Find where the given text appears and provide that cell's center as (X, Y) coordinate. 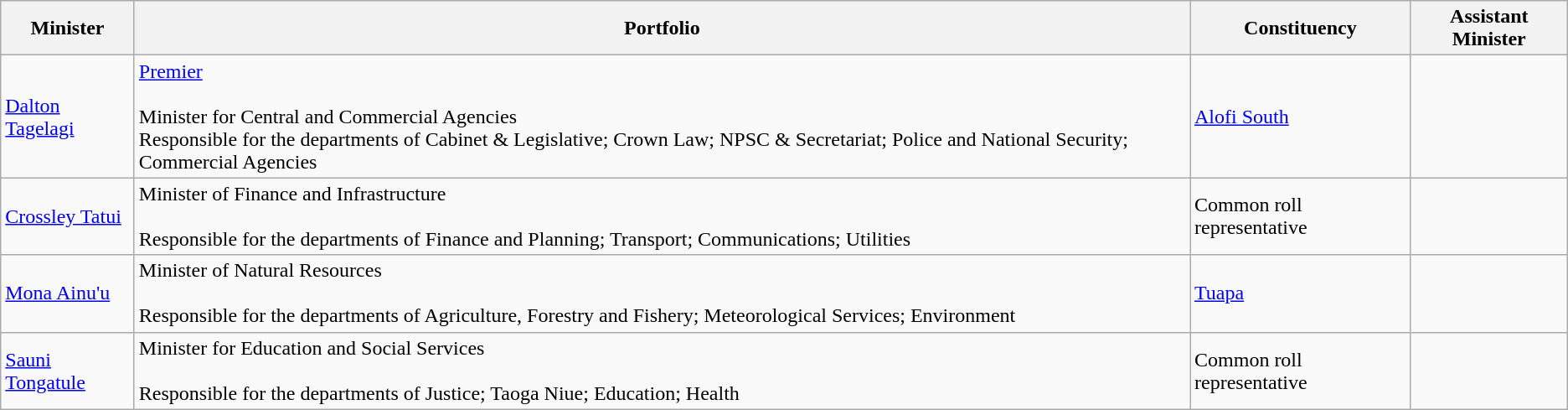
Dalton Tagelagi (68, 117)
Portfolio (662, 29)
Minister for Education and Social ServicesResponsible for the departments of Justice; Taoga Niue; Education; Health (662, 371)
Minister of Natural ResourcesResponsible for the departments of Agriculture, Forestry and Fishery; Meteorological Services; Environment (662, 293)
Assistant Minister (1489, 29)
Crossley Tatui (68, 216)
Constituency (1300, 29)
Tuapa (1300, 293)
Sauni Tongatule (68, 371)
Minister of Finance and InfrastructureResponsible for the departments of Finance and Planning; Transport; Communications; Utilities (662, 216)
Minister (68, 29)
Alofi South (1300, 117)
Mona Ainu'u (68, 293)
